Return [x, y] of the center of cell containing provided text 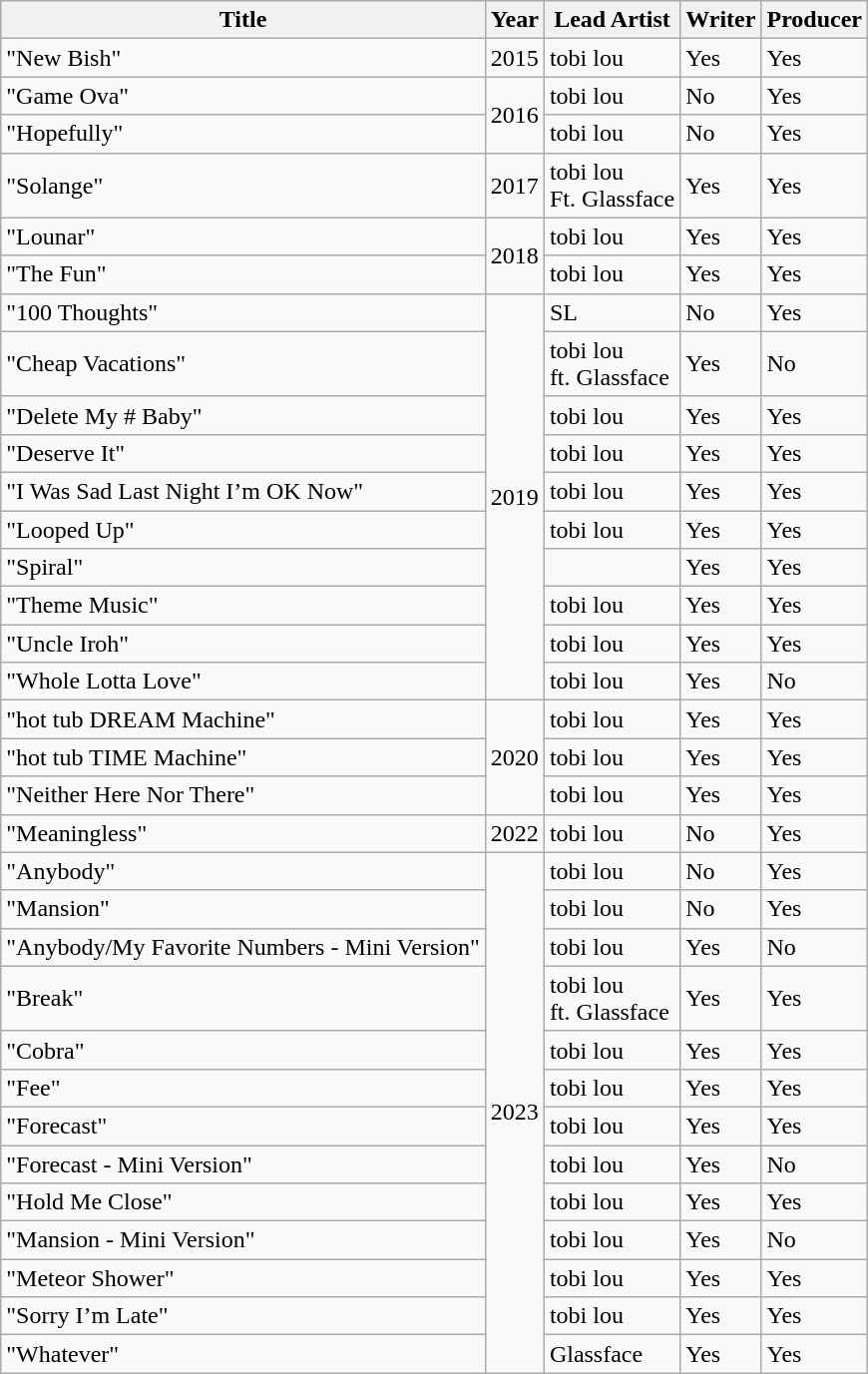
"Whatever" [243, 1354]
"Meaningless" [243, 833]
2019 [515, 497]
"100 Thoughts" [243, 312]
SL [612, 312]
"Fee" [243, 1088]
"Looped Up" [243, 530]
"Cobra" [243, 1050]
"Neither Here Nor There" [243, 795]
"Mansion - Mini Version" [243, 1240]
"Mansion" [243, 909]
2015 [515, 58]
"Lounar" [243, 236]
"New Bish" [243, 58]
tobi louFt. Glassface [612, 186]
"Whole Lotta Love" [243, 682]
"Spiral" [243, 568]
2020 [515, 757]
"Anybody/My Favorite Numbers - Mini Version" [243, 947]
"Game Ova" [243, 96]
"I Was Sad Last Night I’m OK Now" [243, 491]
2022 [515, 833]
"The Fun" [243, 274]
Glassface [612, 1354]
"Hopefully" [243, 134]
2023 [515, 1113]
"Hold Me Close" [243, 1202]
"hot tub DREAM Machine" [243, 719]
"hot tub TIME Machine" [243, 757]
"Break" [243, 998]
"Theme Music" [243, 606]
"Forecast" [243, 1126]
"Uncle Iroh" [243, 644]
Year [515, 20]
"Meteor Shower" [243, 1278]
2017 [515, 186]
"Forecast - Mini Version" [243, 1164]
"Deserve It" [243, 453]
"Solange" [243, 186]
"Anybody" [243, 871]
Writer [720, 20]
"Sorry I’m Late" [243, 1316]
"Cheap Vacations" [243, 363]
Lead Artist [612, 20]
2016 [515, 115]
Producer [814, 20]
2018 [515, 255]
"Delete My # Baby" [243, 415]
Title [243, 20]
